Scan for the cell matching the given text and deliver its (x, y) coordinate at center. 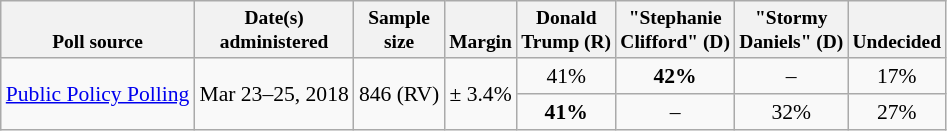
Samplesize (400, 30)
"StephanieClifford" (D) (676, 30)
846 (RV) (400, 94)
Date(s)administered (274, 30)
Public Policy Polling (98, 94)
Margin (480, 30)
"StormyDaniels" (D) (792, 30)
Mar 23–25, 2018 (274, 94)
± 3.4% (480, 94)
27% (897, 112)
42% (676, 76)
32% (792, 112)
DonaldTrump (R) (566, 30)
Undecided (897, 30)
17% (897, 76)
Poll source (98, 30)
